Find where the given text appears and provide that cell's center as (X, Y) coordinate. 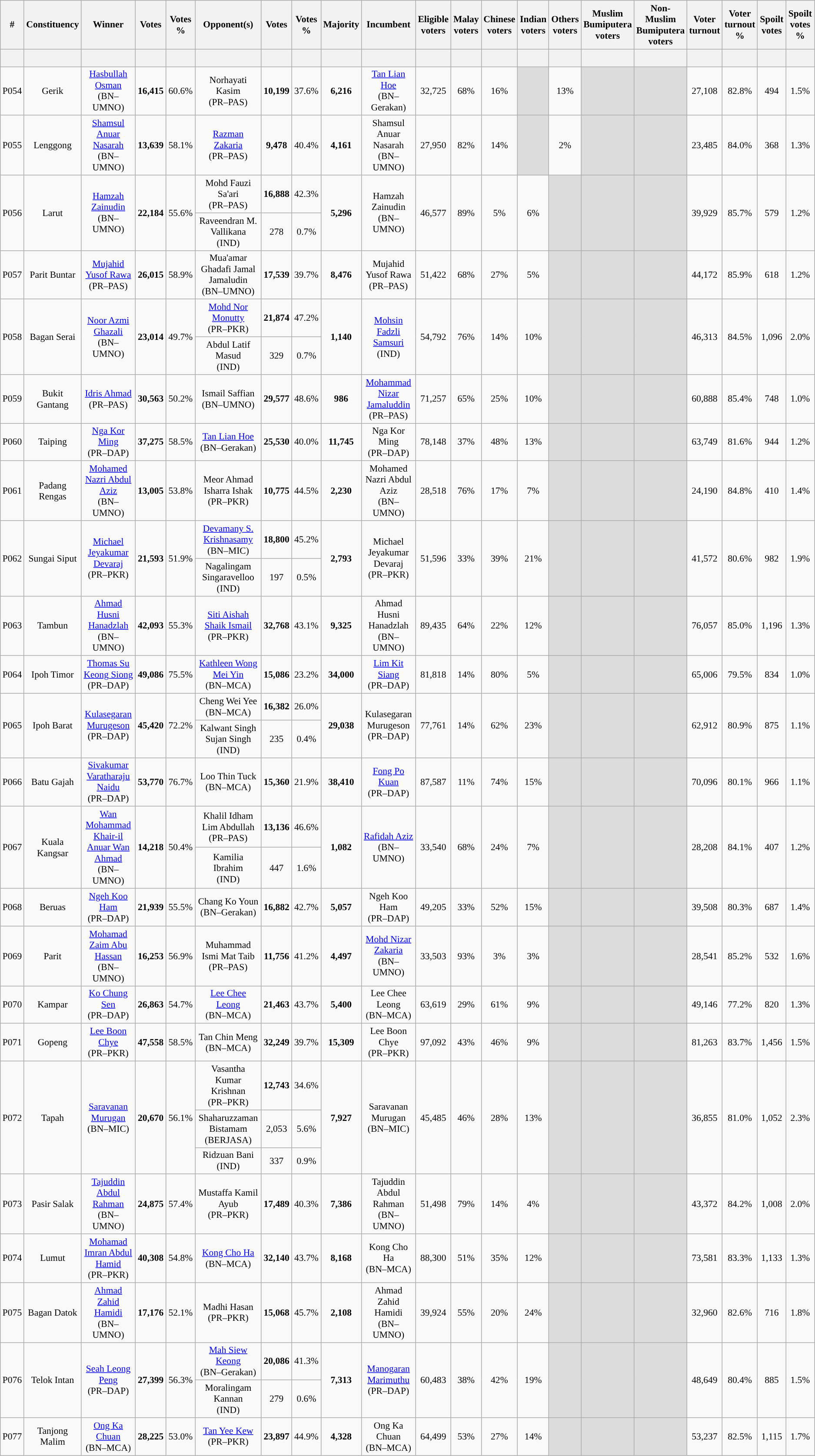
9,325 (341, 626)
820 (772, 1005)
43,372 (704, 1204)
Bukit Gantang (52, 399)
23% (533, 726)
P065 (12, 726)
41.2% (306, 956)
80% (499, 675)
P067 (12, 848)
7,386 (341, 1204)
12,743 (276, 1086)
93% (466, 956)
Chinese voters (499, 25)
15,360 (276, 782)
Majority (341, 25)
62% (499, 726)
4% (533, 1204)
16,888 (276, 194)
54.8% (181, 1258)
Constituency (52, 25)
39,508 (704, 908)
2,108 (341, 1313)
97,092 (433, 1042)
53.8% (181, 491)
72.2% (181, 726)
79.5% (740, 675)
85.2% (740, 956)
87,587 (433, 782)
0.9% (306, 1160)
Spoilt votes (772, 25)
407 (772, 848)
21,939 (151, 908)
45.2% (306, 540)
494 (772, 91)
687 (772, 908)
83.7% (740, 1042)
Fong Po Kuan(PR–DAP) (389, 782)
40.4% (306, 146)
Spoilt votes % (800, 25)
57.4% (181, 1204)
32,960 (704, 1313)
279 (276, 1399)
16,253 (151, 956)
84.5% (740, 337)
9,478 (276, 146)
P069 (12, 956)
17,539 (276, 275)
Mohammad Nizar Jamaluddin(PR–PAS) (389, 399)
Mohamad Zaim Abu Hassan(BN–UMNO) (109, 956)
Vasantha Kumar Krishnan(PR–PKR) (228, 1086)
944 (772, 442)
Mohd Fauzi Sa'ari(PR–PAS) (228, 194)
197 (276, 577)
P060 (12, 442)
49,086 (151, 675)
1,082 (341, 848)
37.6% (306, 91)
P072 (12, 1118)
P076 (12, 1380)
Raveendran M. Vallikana(IND) (228, 232)
42.3% (306, 194)
33,540 (433, 848)
84.1% (740, 848)
Ipoh Timor (52, 675)
Winner (109, 25)
Malay voters (466, 25)
Tambun (52, 626)
Kamilia Ibrahim(IND) (228, 868)
Mua'amar Ghadafi Jamal Jamaludin(BN–UMNO) (228, 275)
10,199 (276, 91)
21.9% (306, 782)
1.9% (800, 558)
16,415 (151, 91)
Opponent(s) (228, 25)
71,257 (433, 399)
Batu Gajah (52, 782)
48.6% (306, 399)
# (12, 25)
337 (276, 1160)
58.1% (181, 146)
966 (772, 782)
44.9% (306, 1437)
Wan Mohammad Khair-il Anuar Wan Ahmad(BN–UMNO) (109, 848)
13,639 (151, 146)
Khalil Idham Lim Abdullah(PR–PAS) (228, 827)
2,053 (276, 1129)
Kalwant Singh Sujan Singh(IND) (228, 739)
24,190 (704, 491)
Razman Zakaria(PR–PAS) (228, 146)
45,485 (433, 1118)
Manogaran Marimuthu(PR–DAP) (389, 1380)
1,096 (772, 337)
55.3% (181, 626)
39,924 (433, 1313)
32,768 (276, 626)
55.6% (181, 213)
84.0% (740, 146)
P056 (12, 213)
532 (772, 956)
618 (772, 275)
70,096 (704, 782)
22% (499, 626)
2,230 (341, 491)
51,596 (433, 558)
2.3% (800, 1118)
1,140 (341, 337)
13,136 (276, 827)
Kuala Kangsar (52, 848)
Gerik (52, 91)
5.6% (306, 1129)
40,308 (151, 1258)
6% (533, 213)
834 (772, 675)
30,563 (151, 399)
85.4% (740, 399)
P075 (12, 1313)
42% (499, 1380)
54,792 (433, 337)
28,208 (704, 848)
Voter turnout % (740, 25)
51.9% (181, 558)
64,499 (433, 1437)
Madhi Hasan(PR–PKR) (228, 1313)
235 (276, 739)
Incumbent (389, 25)
Seah Leong Peng(PR–DAP) (109, 1380)
1,196 (772, 626)
34.6% (306, 1086)
56.3% (181, 1380)
16,882 (276, 908)
5,057 (341, 908)
89,435 (433, 626)
63,749 (704, 442)
20,086 (276, 1361)
Chang Ko Youn(BN–Gerakan) (228, 908)
19% (533, 1380)
51,498 (433, 1204)
21,593 (151, 558)
60.6% (181, 91)
45,420 (151, 726)
62,912 (704, 726)
85.7% (740, 213)
52.1% (181, 1313)
Bagan Serai (52, 337)
63,619 (433, 1005)
78,148 (433, 442)
Loo Thin Tuck(BN–MCA) (228, 782)
11,756 (276, 956)
5,296 (341, 213)
74% (499, 782)
82.6% (740, 1313)
P073 (12, 1204)
Thomas Su Keong Siong(PR–DAP) (109, 675)
Tapah (52, 1118)
Mohamad Imran Abdul Hamid(PR–PKR) (109, 1258)
1,052 (772, 1118)
4,161 (341, 146)
8,476 (341, 275)
76.7% (181, 782)
Parit (52, 956)
25,530 (276, 442)
75.5% (181, 675)
46.6% (306, 827)
65,006 (704, 675)
40.3% (306, 1204)
P070 (12, 1005)
80.9% (740, 726)
81,818 (433, 675)
17,489 (276, 1204)
1,008 (772, 1204)
52% (499, 908)
P062 (12, 558)
40.0% (306, 442)
10,775 (276, 491)
41,572 (704, 558)
49.7% (181, 337)
83.3% (740, 1258)
Pasir Salak (52, 1204)
7,927 (341, 1118)
22,184 (151, 213)
Abdul Latif Masud(IND) (228, 356)
0.4% (306, 739)
P054 (12, 91)
39,929 (704, 213)
53,770 (151, 782)
49,146 (704, 1005)
28% (499, 1118)
Mohd Nizar Zakaria(BN–UMNO) (389, 956)
4,497 (341, 956)
Padang Rengas (52, 491)
Tan Chin Meng(BN–MCA) (228, 1042)
Sungai Siput (52, 558)
84.8% (740, 491)
11,745 (341, 442)
45.7% (306, 1313)
Devamany S. Krishnasamy(BN–MIC) (228, 540)
44.5% (306, 491)
23.2% (306, 675)
80.3% (740, 908)
56.9% (181, 956)
82% (466, 146)
1,133 (772, 1258)
21% (533, 558)
81.6% (740, 442)
P066 (12, 782)
Voter turnout (704, 25)
23,897 (276, 1437)
1.8% (800, 1313)
885 (772, 1380)
47,558 (151, 1042)
579 (772, 213)
Eligible voters (433, 25)
15,086 (276, 675)
Bagan Datok (52, 1313)
Larut (52, 213)
37,275 (151, 442)
Lenggong (52, 146)
P068 (12, 908)
34,000 (341, 675)
Idris Ahmad (PR–PAS) (109, 399)
32,140 (276, 1258)
Kathleen Wong Mei Yin(BN–MCA) (228, 675)
89% (466, 213)
42.7% (306, 908)
73,581 (704, 1258)
53,237 (704, 1437)
Ko Chung Sen(PR–DAP) (109, 1005)
20% (499, 1313)
48% (499, 442)
368 (772, 146)
Lim Kit Siang(PR–DAP) (389, 675)
P055 (12, 146)
53.0% (181, 1437)
28,518 (433, 491)
50.2% (181, 399)
20,670 (151, 1118)
Taiping (52, 442)
60,888 (704, 399)
81,263 (704, 1042)
P059 (12, 399)
5,400 (341, 1005)
Cheng Wei Yee(BN–MCA) (228, 707)
51% (466, 1258)
43.1% (306, 626)
Shaharuzzaman Bistamam(BERJASA) (228, 1129)
447 (276, 868)
13,005 (151, 491)
41.3% (306, 1361)
16,382 (276, 707)
82.8% (740, 91)
77,761 (433, 726)
1,115 (772, 1437)
Indian voters (533, 25)
Non-Muslim Bumiputera voters (661, 25)
21,463 (276, 1005)
Rafidah Aziz(BN–UMNO) (389, 848)
986 (341, 399)
81.0% (740, 1118)
35% (499, 1258)
748 (772, 399)
Muhammad Ismi Mat Taib(PR–PAS) (228, 956)
80.6% (740, 558)
88,300 (433, 1258)
23,014 (151, 337)
25% (499, 399)
49,205 (433, 908)
Telok Intan (52, 1380)
42,093 (151, 626)
2% (565, 146)
28,225 (151, 1437)
76,057 (704, 626)
65% (466, 399)
85.9% (740, 275)
17,176 (151, 1313)
P058 (12, 337)
6,216 (341, 91)
55.5% (181, 908)
33,503 (433, 956)
85.0% (740, 626)
29% (466, 1005)
24,875 (151, 1204)
Norhayati Kasim(PR–PAS) (228, 91)
0.6% (306, 1399)
Siti Aishah Shaik Ismail(PR–PKR) (228, 626)
Mohd Nor Monutty(PR–PKR) (228, 318)
36,855 (704, 1118)
Nagalingam Singaravelloo(IND) (228, 577)
15,068 (276, 1313)
16% (499, 91)
27,108 (704, 91)
982 (772, 558)
44,172 (704, 275)
329 (276, 356)
P064 (12, 675)
8,168 (341, 1258)
Tanjong Malim (52, 1437)
P063 (12, 626)
Sivakumar Varatharaju Naidu(PR–DAP) (109, 782)
4,328 (341, 1437)
77.2% (740, 1005)
32,725 (433, 91)
P074 (12, 1258)
Tan Yee Kew(PR–PKR) (228, 1437)
60,483 (433, 1380)
1.7% (800, 1437)
18,800 (276, 540)
26,015 (151, 275)
37% (466, 442)
82.5% (740, 1437)
7,313 (341, 1380)
Kampar (52, 1005)
716 (772, 1313)
P061 (12, 491)
32,249 (276, 1042)
56.1% (181, 1118)
Ismail Saffian(BN–UMNO) (228, 399)
46,313 (704, 337)
51,422 (433, 275)
Gopeng (52, 1042)
21,874 (276, 318)
875 (772, 726)
P071 (12, 1042)
0.5% (306, 577)
17% (499, 491)
Noor Azmi Ghazali(BN–UMNO) (109, 337)
58.9% (181, 275)
278 (276, 232)
P057 (12, 275)
Mustaffa Kamil Ayub(PR–PKR) (228, 1204)
79% (466, 1204)
80.1% (740, 782)
53% (466, 1437)
23,485 (704, 146)
Beruas (52, 908)
Others voters (565, 25)
Ridzuan Bani(IND) (228, 1160)
410 (772, 491)
38% (466, 1380)
27,399 (151, 1380)
Lumut (52, 1258)
Muslim Bumiputera voters (608, 25)
64% (466, 626)
11% (466, 782)
43% (466, 1042)
29,577 (276, 399)
Ipoh Barat (52, 726)
Mohsin Fadzli Samsuri(IND) (389, 337)
15,309 (341, 1042)
84.2% (740, 1204)
27,950 (433, 146)
55% (466, 1313)
28,541 (704, 956)
Meor Ahmad Isharra Ishak(PR–PKR) (228, 491)
Moralingam Kannan(IND) (228, 1399)
14,218 (151, 848)
26.0% (306, 707)
48,649 (704, 1380)
Mah Siew Keong(BN–Gerakan) (228, 1361)
26,863 (151, 1005)
46,577 (433, 213)
Hasbullah Osman(BN–UMNO) (109, 91)
1,456 (772, 1042)
47.2% (306, 318)
39% (499, 558)
38,410 (341, 782)
2,793 (341, 558)
Parit Buntar (52, 275)
54.7% (181, 1005)
29,038 (341, 726)
50.4% (181, 848)
61% (499, 1005)
80.4% (740, 1380)
P077 (12, 1437)
